Identify which cell holds the provided text, then report its [x, y] central coordinate. 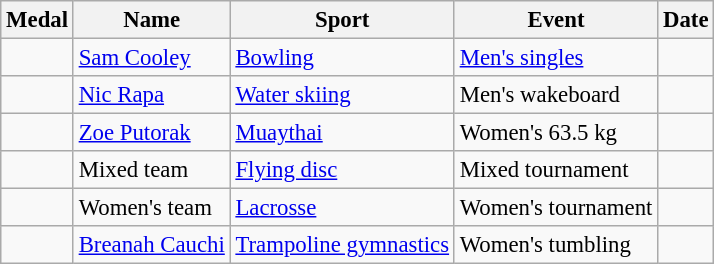
Sport [342, 20]
Women's tournament [556, 208]
Trampoline gymnastics [342, 245]
Sam Cooley [152, 58]
Breanah Cauchi [152, 245]
Muaythai [342, 133]
Mixed team [152, 170]
Water skiing [342, 95]
Nic Rapa [152, 95]
Lacrosse [342, 208]
Men's wakeboard [556, 95]
Women's tumbling [556, 245]
Date [686, 20]
Event [556, 20]
Flying disc [342, 170]
Women's team [152, 208]
Zoe Putorak [152, 133]
Name [152, 20]
Mixed tournament [556, 170]
Men's singles [556, 58]
Women's 63.5 kg [556, 133]
Medal [38, 20]
Bowling [342, 58]
